Detect which cell encompasses the target text, then output its [x, y] center coordinate. 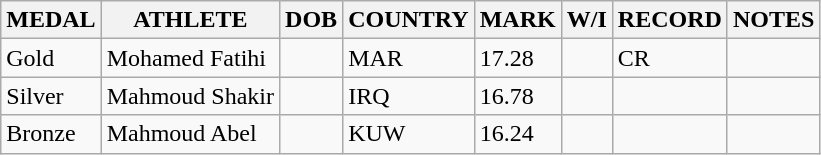
COUNTRY [409, 20]
RECORD [670, 20]
Mahmoud Shakir [190, 96]
MEDAL [51, 20]
16.78 [518, 96]
Mahmoud Abel [190, 134]
KUW [409, 134]
MARK [518, 20]
Silver [51, 96]
DOB [312, 20]
Mohamed Fatihi [190, 58]
16.24 [518, 134]
MAR [409, 58]
W/I [586, 20]
17.28 [518, 58]
ATHLETE [190, 20]
NOTES [773, 20]
Bronze [51, 134]
CR [670, 58]
Gold [51, 58]
IRQ [409, 96]
